Output the [X, Y] coordinate of the center of the cell containing the given text.  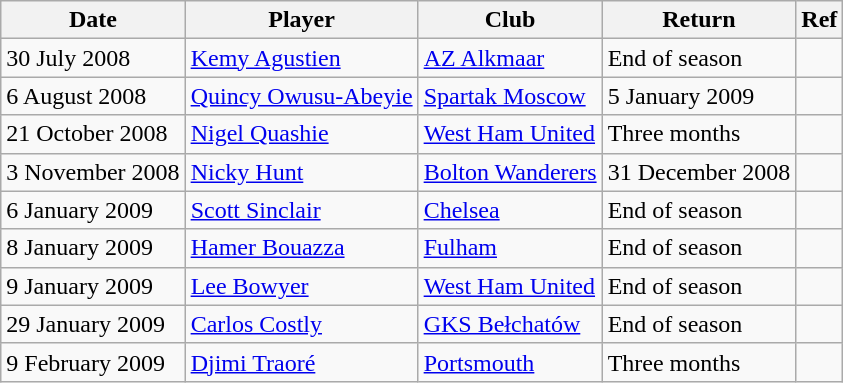
Bolton Wanderers [510, 172]
Nicky Hunt [302, 172]
9 January 2009 [93, 286]
Scott Sinclair [302, 210]
Quincy Owusu-Abeyie [302, 96]
GKS Bełchatów [510, 324]
Return [699, 20]
Chelsea [510, 210]
5 January 2009 [699, 96]
3 November 2008 [93, 172]
Date [93, 20]
Kemy Agustien [302, 58]
Hamer Bouazza [302, 248]
6 August 2008 [93, 96]
Spartak Moscow [510, 96]
Club [510, 20]
9 February 2009 [93, 362]
Player [302, 20]
30 July 2008 [93, 58]
6 January 2009 [93, 210]
Ref [820, 20]
29 January 2009 [93, 324]
AZ Alkmaar [510, 58]
21 October 2008 [93, 134]
Fulham [510, 248]
Portsmouth [510, 362]
Nigel Quashie [302, 134]
Carlos Costly [302, 324]
8 January 2009 [93, 248]
31 December 2008 [699, 172]
Lee Bowyer [302, 286]
Djimi Traoré [302, 362]
